Scan for the cell matching the given text and deliver its [x, y] coordinate at center. 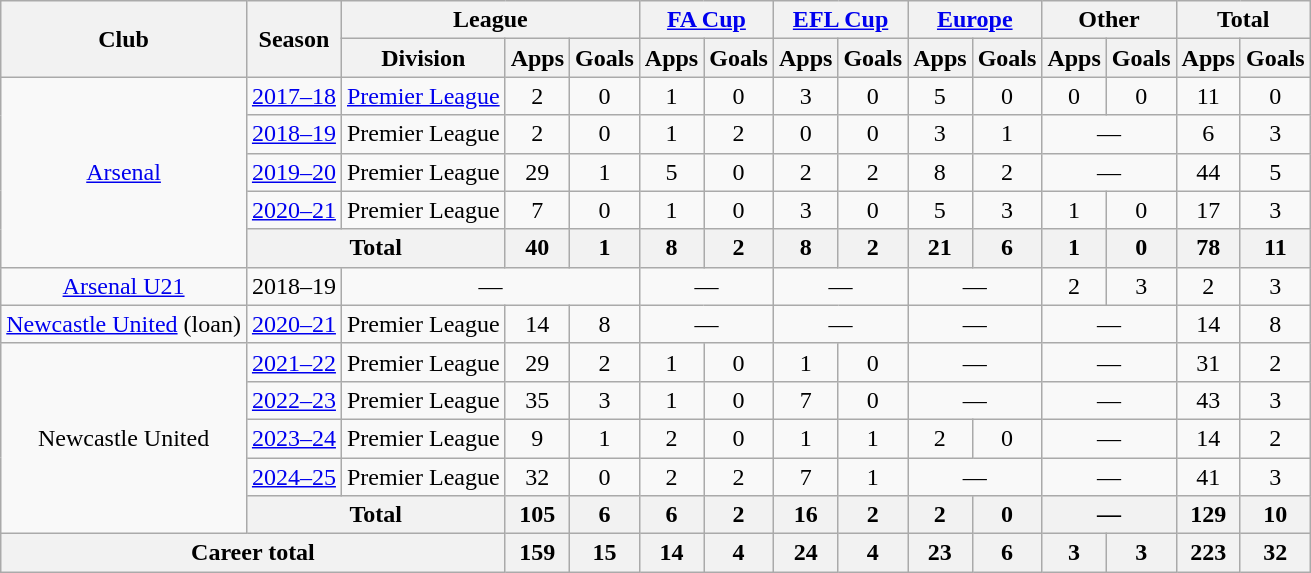
2019–20 [294, 172]
Other [1109, 20]
Newcastle United (loan) [124, 324]
31 [1208, 362]
Division [423, 58]
105 [537, 515]
23 [940, 553]
24 [805, 553]
Europe [975, 20]
2017–18 [294, 96]
41 [1208, 477]
44 [1208, 172]
223 [1208, 553]
16 [805, 515]
40 [537, 248]
78 [1208, 248]
17 [1208, 210]
Career total [253, 553]
Arsenal U21 [124, 286]
21 [940, 248]
EFL Cup [840, 20]
Newcastle United [124, 438]
League [490, 20]
FA Cup [706, 20]
15 [605, 553]
2024–25 [294, 477]
2021–22 [294, 362]
2022–23 [294, 400]
129 [1208, 515]
159 [537, 553]
43 [1208, 400]
9 [537, 438]
2023–24 [294, 438]
Arsenal [124, 172]
Club [124, 39]
10 [1275, 515]
Season [294, 39]
35 [537, 400]
